Return the [x, y] coordinate for the center point of the cell that contains the specified text.  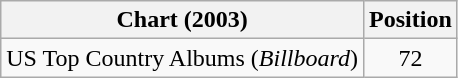
Chart (2003) [182, 20]
72 [411, 58]
US Top Country Albums (Billboard) [182, 58]
Position [411, 20]
